Return the (x, y) coordinate for the center point of the cell that contains the specified text.  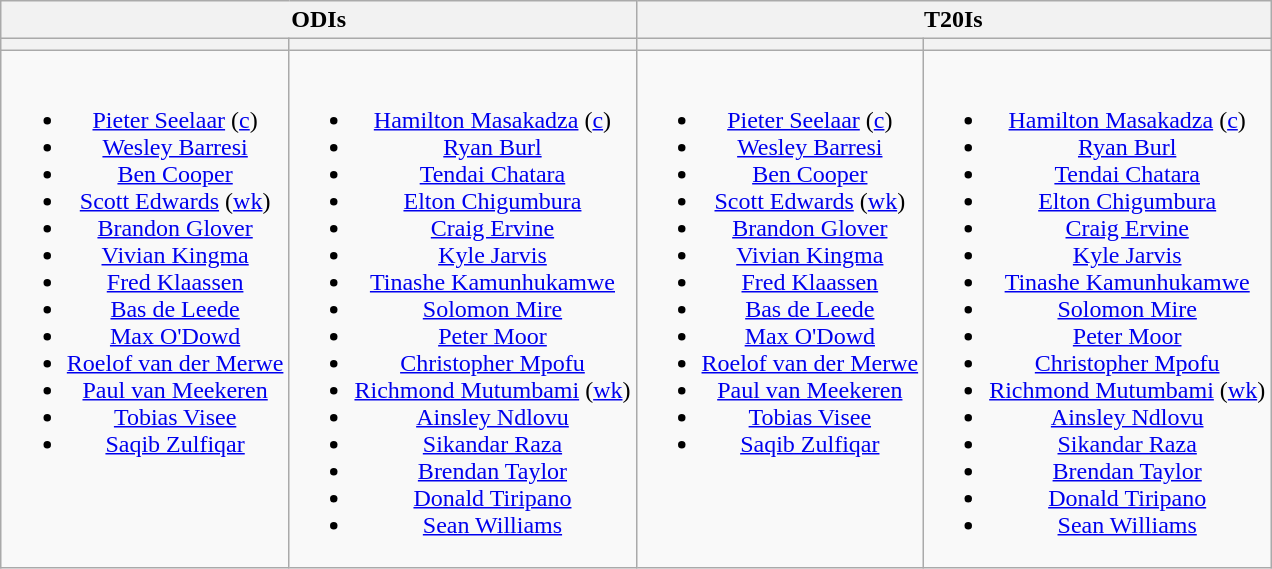
T20Is (954, 20)
ODIs (318, 20)
